Identify which cell holds the provided text, then report its [x, y] central coordinate. 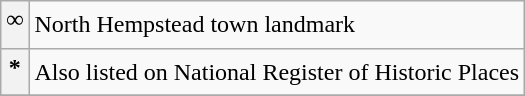
Also listed on National Register of Historic Places [277, 72]
∞ [15, 25]
* [15, 72]
North Hempstead town landmark [277, 25]
